Capture the cell that displays the provided text and extract its [x, y] central coordinate. 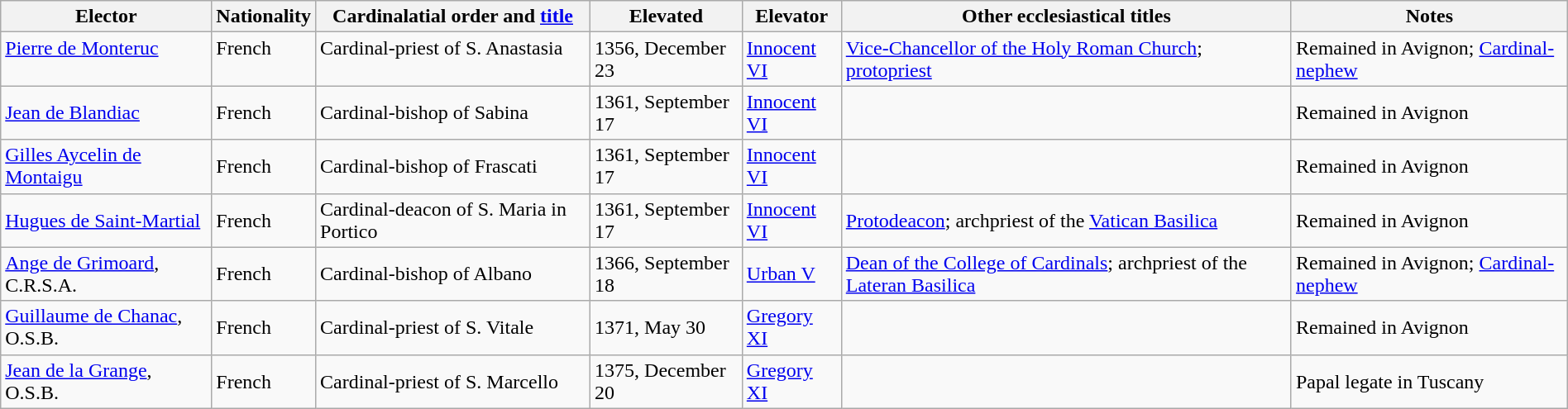
1366, September 18 [667, 274]
Cardinal-bishop of Frascati [453, 167]
Cardinal-priest of S. Anastasia [453, 59]
Cardinal-priest of S. Vitale [453, 327]
Other ecclesiastical titles [1066, 17]
Dean of the College of Cardinals; archpriest of the Lateran Basilica [1066, 274]
Cardinal-priest of S. Marcello [453, 382]
Vice-Chancellor of the Holy Roman Church; protopriest [1066, 59]
Gilles Aycelin de Montaigu [106, 167]
Papal legate in Tuscany [1429, 382]
Pierre de Monteruc [106, 59]
Cardinalatial order and title [453, 17]
1375, December 20 [667, 382]
Elevated [667, 17]
Hugues de Saint-Martial [106, 220]
1371, May 30 [667, 327]
Jean de la Grange, O.S.B. [106, 382]
Notes [1429, 17]
Cardinal-bishop of Sabina [453, 112]
Elevator [791, 17]
Nationality [264, 17]
Elector [106, 17]
1356, December 23 [667, 59]
Ange de Grimoard, C.R.S.A. [106, 274]
Cardinal-bishop of Albano [453, 274]
Urban V [791, 274]
Jean de Blandiac [106, 112]
Cardinal-deacon of S. Maria in Portico [453, 220]
Guillaume de Chanac, O.S.B. [106, 327]
Protodeacon; archpriest of the Vatican Basilica [1066, 220]
